For the text-containing cell, return its midpoint in [x, y] coordinate format. 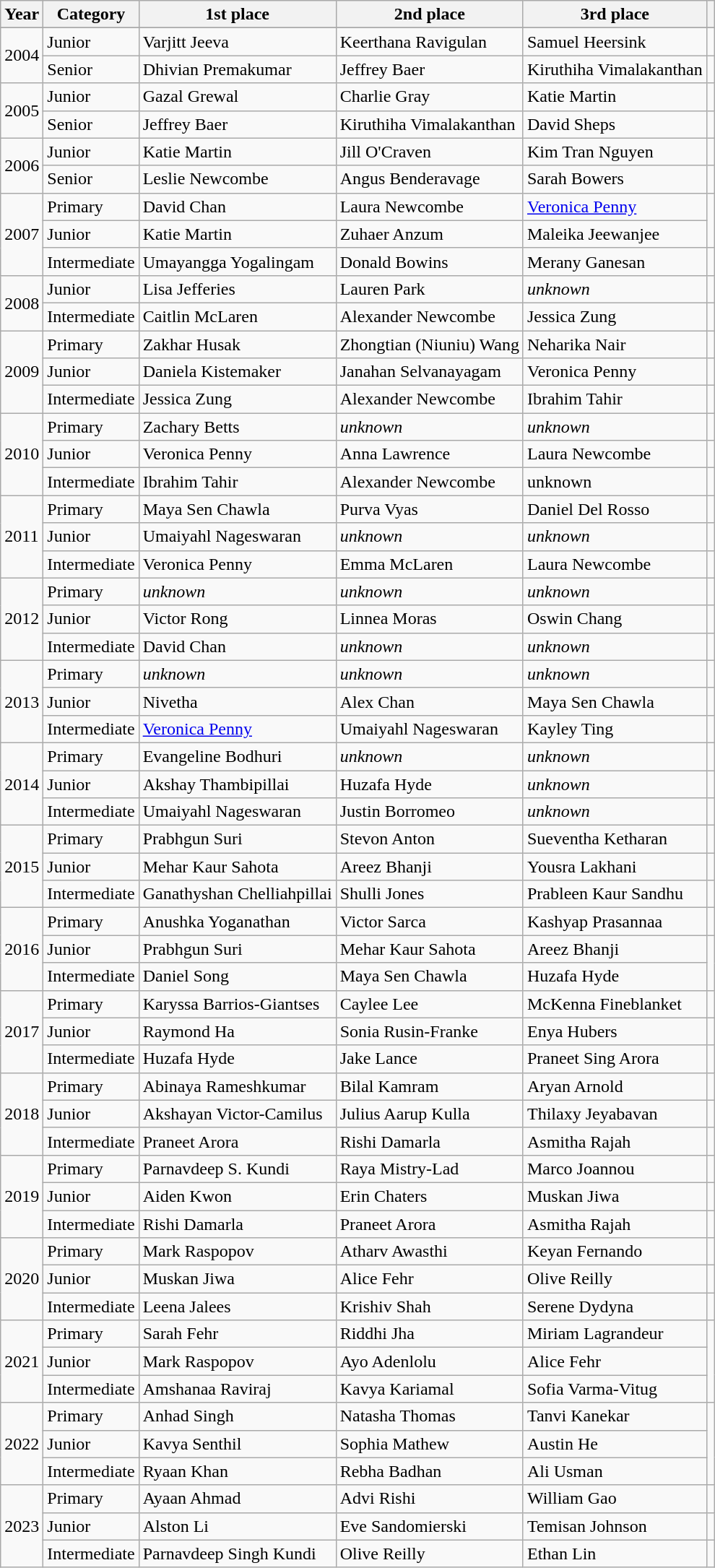
Serene Dydyna [615, 1307]
2020 [22, 1279]
2007 [22, 234]
Merany Ganesan [615, 261]
Keerthana Ravigulan [429, 42]
2010 [22, 454]
2022 [22, 1444]
Sofia Varma-Vitug [615, 1389]
Enya Hubers [615, 1031]
Zuhaer Anzum [429, 234]
Marco Joannou [615, 1169]
Anhad Singh [237, 1416]
Sarah Bowers [615, 179]
2008 [22, 303]
Donald Bowins [429, 261]
2005 [22, 111]
Ethan Lin [615, 1554]
2018 [22, 1114]
Kayley Ting [615, 729]
Aiden Kwon [237, 1196]
Ayaan Ahmad [237, 1499]
Daniel Song [237, 976]
Jake Lance [429, 1059]
Charlie Gray [429, 97]
3rd place [615, 14]
2017 [22, 1031]
Akshay Thambipillai [237, 784]
Ali Usman [615, 1471]
Amshanaa Raviraj [237, 1389]
Alston Li [237, 1526]
Justin Borromeo [429, 812]
Eve Sandomierski [429, 1526]
2021 [22, 1361]
Daniel Del Rosso [615, 509]
Aryan Arnold [615, 1086]
Emma McLaren [429, 564]
Victor Sarca [429, 922]
Caitlin McLaren [237, 316]
2014 [22, 784]
Austin He [615, 1444]
Stevon Anton [429, 839]
Raymond Ha [237, 1031]
2011 [22, 537]
2nd place [429, 14]
2013 [22, 701]
Anushka Yoganathan [237, 922]
2019 [22, 1196]
Alex Chan [429, 701]
Leena Jalees [237, 1307]
Linnea Moras [429, 619]
Akshayan Victor-Camilus [237, 1114]
Leslie Newcombe [237, 179]
2016 [22, 949]
Ryaan Khan [237, 1471]
Varjitt Jeeva [237, 42]
Oswin Chang [615, 619]
2006 [22, 165]
Kashyap Prasannaa [615, 922]
Gazal Grewal [237, 97]
Krishiv Shah [429, 1307]
Keyan Fernando [615, 1252]
Evangeline Bodhuri [237, 756]
Maleika Jeewanjee [615, 234]
Thilaxy Jeyabavan [615, 1114]
Sarah Fehr [237, 1334]
Yousra Lakhani [615, 867]
Abinaya Rameshkumar [237, 1086]
Kavya Kariamal [429, 1389]
Sonia Rusin-Franke [429, 1031]
2004 [22, 56]
Janahan Selvanayagam [429, 372]
Neharika Nair [615, 345]
Dhivian Premakumar [237, 69]
Advi Rishi [429, 1499]
2009 [22, 372]
Jill O'Craven [429, 152]
Miriam Lagrandeur [615, 1334]
Zhongtian (Niuniu) Wang [429, 345]
Zachary Betts [237, 427]
Tanvi Kanekar [615, 1416]
2015 [22, 867]
Temisan Johnson [615, 1526]
Shulli Jones [429, 894]
Nivetha [237, 701]
Daniela Kistemaker [237, 372]
Kim Tran Nguyen [615, 152]
Umayangga Yogalingam [237, 261]
Caylee Lee [429, 1004]
Prableen Kaur Sandhu [615, 894]
Sueventha Ketharan [615, 839]
Riddhi Jha [429, 1334]
Praneet Sing Arora [615, 1059]
Ganathyshan Chelliahpillai [237, 894]
Atharv Awasthi [429, 1252]
Category [91, 14]
Samuel Heersink [615, 42]
David Sheps [615, 124]
Sophia Mathew [429, 1444]
Natasha Thomas [429, 1416]
Parnavdeep Singh Kundi [237, 1554]
Parnavdeep S. Kundi [237, 1169]
1st place [237, 14]
Year [22, 14]
Victor Rong [237, 619]
2012 [22, 619]
Bilal Kamram [429, 1086]
2023 [22, 1526]
Anna Lawrence [429, 454]
Ayo Adenlolu [429, 1361]
Lauren Park [429, 289]
Karyssa Barrios-Giantses [237, 1004]
Purva Vyas [429, 509]
Erin Chaters [429, 1196]
Lisa Jefferies [237, 289]
Zakhar Husak [237, 345]
McKenna Fineblanket [615, 1004]
Angus Benderavage [429, 179]
William Gao [615, 1499]
Rebha Badhan [429, 1471]
Julius Aarup Kulla [429, 1114]
Raya Mistry-Lad [429, 1169]
Kavya Senthil [237, 1444]
